From the cell containing the given text, extract its center point as (X, Y) coordinate. 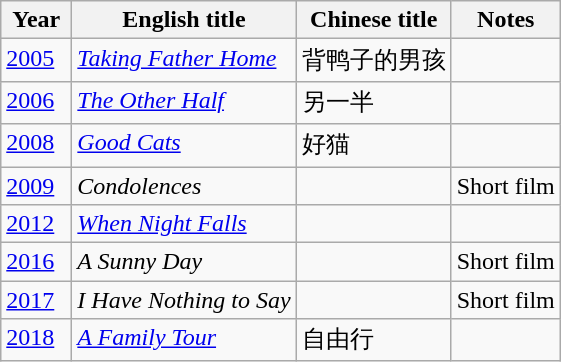
Condolences (184, 185)
Good Cats (184, 146)
English title (184, 20)
2012 (36, 224)
好猫 (374, 146)
2009 (36, 185)
2005 (36, 60)
Taking Father Home (184, 60)
2018 (36, 340)
A Sunny Day (184, 262)
2016 (36, 262)
2017 (36, 300)
背鸭子的男孩 (374, 60)
另一半 (374, 102)
Chinese title (374, 20)
Year (36, 20)
I Have Nothing to Say (184, 300)
The Other Half (184, 102)
2008 (36, 146)
2006 (36, 102)
When Night Falls (184, 224)
自由行 (374, 340)
Notes (506, 20)
A Family Tour (184, 340)
